Output the [X, Y] coordinate of the center of the cell containing the given text.  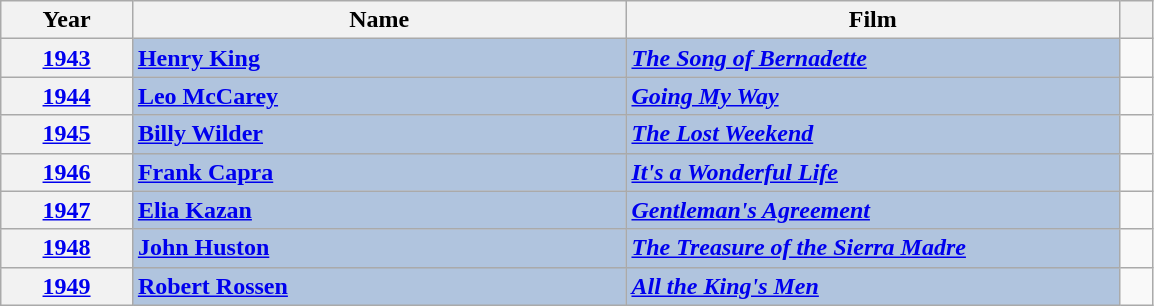
Film [873, 20]
Elia Kazan [379, 210]
Gentleman's Agreement [873, 210]
Name [379, 20]
Year [67, 20]
Leo McCarey [379, 96]
1944 [67, 96]
All the King's Men [873, 286]
1947 [67, 210]
1943 [67, 58]
The Treasure of the Sierra Madre [873, 248]
The Song of Bernadette [873, 58]
It's a Wonderful Life [873, 172]
Henry King [379, 58]
Frank Capra [379, 172]
John Huston [379, 248]
Going My Way [873, 96]
1945 [67, 134]
Billy Wilder [379, 134]
1946 [67, 172]
The Lost Weekend [873, 134]
Robert Rossen [379, 286]
1949 [67, 286]
1948 [67, 248]
